Scan for the cell matching the given text and deliver its (X, Y) coordinate at center. 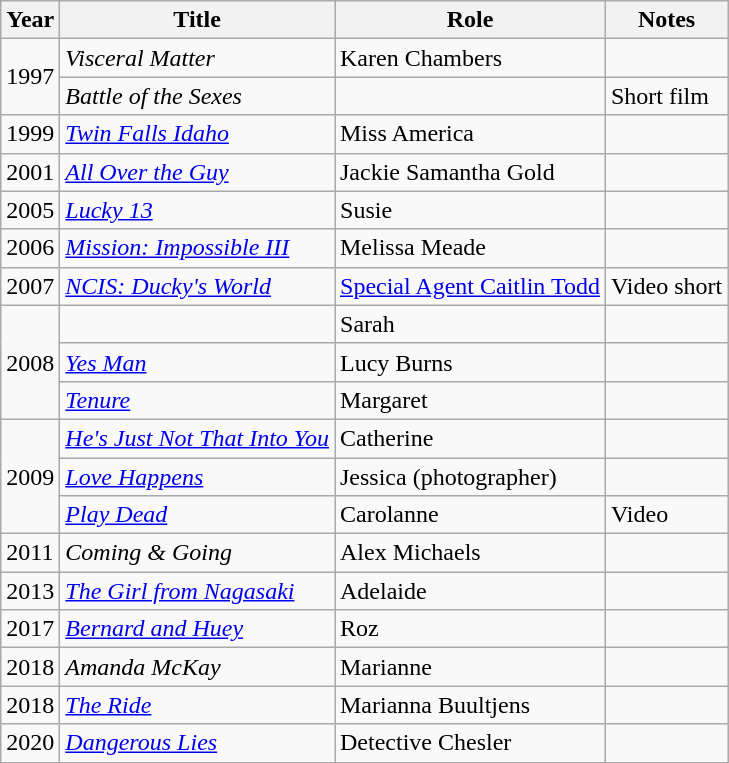
2017 (30, 629)
Short film (666, 96)
Video (666, 515)
He's Just Not That Into You (198, 438)
1997 (30, 77)
Amanda McKay (198, 667)
NCIS: Ducky's World (198, 286)
Title (198, 20)
1999 (30, 134)
Yes Man (198, 362)
Karen Chambers (470, 58)
Twin Falls Idaho (198, 134)
All Over the Guy (198, 172)
Catherine (470, 438)
Dangerous Lies (198, 743)
Love Happens (198, 477)
Melissa Meade (470, 248)
Alex Michaels (470, 553)
Jackie Samantha Gold (470, 172)
Miss America (470, 134)
Video short (666, 286)
Coming & Going (198, 553)
Bernard and Huey (198, 629)
2005 (30, 210)
Lucy Burns (470, 362)
Role (470, 20)
2011 (30, 553)
Play Dead (198, 515)
The Girl from Nagasaki (198, 591)
2009 (30, 476)
Special Agent Caitlin Todd (470, 286)
2008 (30, 362)
Notes (666, 20)
2007 (30, 286)
Tenure (198, 400)
Carolanne (470, 515)
Roz (470, 629)
Adelaide (470, 591)
Detective Chesler (470, 743)
Mission: Impossible III (198, 248)
2006 (30, 248)
2020 (30, 743)
Marianne (470, 667)
Lucky 13 (198, 210)
Battle of the Sexes (198, 96)
The Ride (198, 705)
Visceral Matter (198, 58)
2013 (30, 591)
Margaret (470, 400)
Sarah (470, 324)
Jessica (photographer) (470, 477)
2001 (30, 172)
Year (30, 20)
Marianna Buultjens (470, 705)
Susie (470, 210)
